Extract the (X, Y) coordinate from the center of the cell holding the provided text.  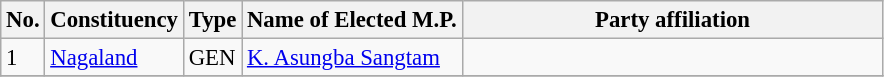
Type (212, 20)
1 (23, 58)
No. (23, 20)
Party affiliation (672, 20)
GEN (212, 58)
Name of Elected M.P. (352, 20)
K. Asungba Sangtam (352, 58)
Constituency (114, 20)
Nagaland (114, 58)
